For the text-containing cell, return its midpoint in [x, y] coordinate format. 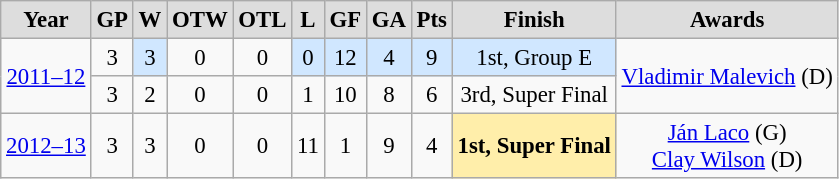
GF [345, 20]
2011–12 [46, 76]
L [308, 20]
GP [112, 20]
Year [46, 20]
Vladimir Malevich (D) [727, 76]
OTL [262, 20]
Pts [432, 20]
OTW [200, 20]
11 [308, 146]
W [150, 20]
6 [432, 95]
Ján Laco (G)Clay Wilson (D) [727, 146]
1st, Super Final [534, 146]
3rd, Super Final [534, 95]
12 [345, 58]
Finish [534, 20]
Awards [727, 20]
2 [150, 95]
2012–13 [46, 146]
1st, Group E [534, 58]
GA [388, 20]
10 [345, 95]
8 [388, 95]
